Capture the cell that displays the provided text and extract its (X, Y) central coordinate. 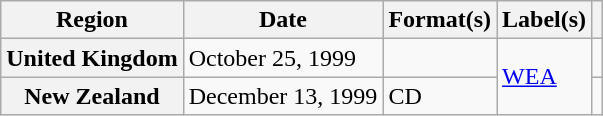
December 13, 1999 (283, 96)
New Zealand (92, 96)
WEA (544, 77)
Format(s) (440, 20)
Label(s) (544, 20)
Date (283, 20)
CD (440, 96)
Region (92, 20)
October 25, 1999 (283, 58)
United Kingdom (92, 58)
